Scan for the cell matching the given text and deliver its (X, Y) coordinate at center. 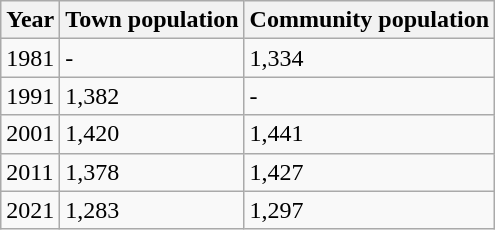
1,420 (152, 134)
1,283 (152, 210)
1,297 (369, 210)
2011 (30, 172)
1,441 (369, 134)
1981 (30, 58)
Year (30, 20)
1,382 (152, 96)
2021 (30, 210)
1991 (30, 96)
1,334 (369, 58)
2001 (30, 134)
1,427 (369, 172)
1,378 (152, 172)
Community population (369, 20)
Town population (152, 20)
